Capture the cell that displays the provided text and extract its (x, y) central coordinate. 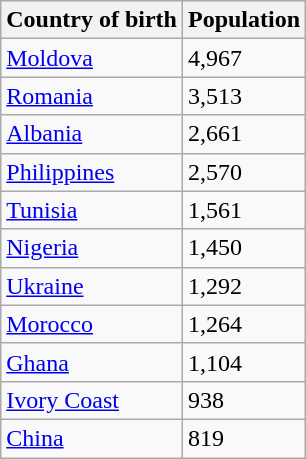
2,661 (244, 134)
Ukraine (92, 286)
1,264 (244, 324)
2,570 (244, 172)
Country of birth (92, 20)
Moldova (92, 58)
Ivory Coast (92, 400)
Morocco (92, 324)
Nigeria (92, 248)
938 (244, 400)
Population (244, 20)
China (92, 438)
Tunisia (92, 210)
1,561 (244, 210)
Albania (92, 134)
4,967 (244, 58)
Romania (92, 96)
3,513 (244, 96)
1,450 (244, 248)
1,292 (244, 286)
Philippines (92, 172)
Ghana (92, 362)
1,104 (244, 362)
819 (244, 438)
